Identify which cell holds the provided text, then report its [x, y] central coordinate. 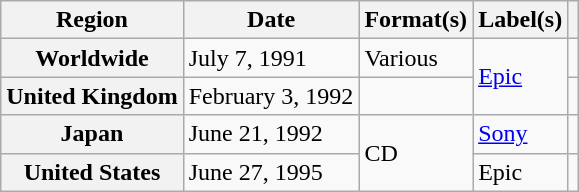
June 21, 1992 [271, 134]
Japan [92, 134]
Sony [520, 134]
United States [92, 172]
Label(s) [520, 20]
United Kingdom [92, 96]
Various [416, 58]
CD [416, 153]
June 27, 1995 [271, 172]
February 3, 1992 [271, 96]
Date [271, 20]
July 7, 1991 [271, 58]
Worldwide [92, 58]
Format(s) [416, 20]
Region [92, 20]
